For the text-containing cell, return its midpoint in (x, y) coordinate format. 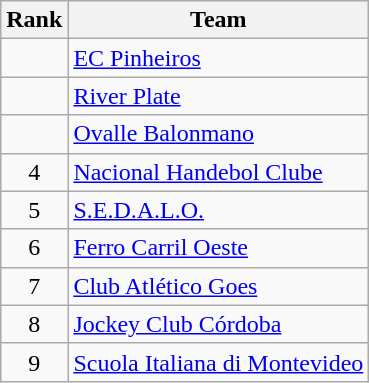
6 (34, 248)
7 (34, 286)
4 (34, 172)
River Plate (218, 96)
Scuola Italiana di Montevideo (218, 362)
Club Atlético Goes (218, 286)
Team (218, 20)
Jockey Club Córdoba (218, 324)
8 (34, 324)
EC Pinheiros (218, 58)
Nacional Handebol Clube (218, 172)
Ferro Carril Oeste (218, 248)
9 (34, 362)
5 (34, 210)
S.E.D.A.L.O. (218, 210)
Rank (34, 20)
Ovalle Balonmano (218, 134)
